Identify which cell holds the provided text, then report its (x, y) central coordinate. 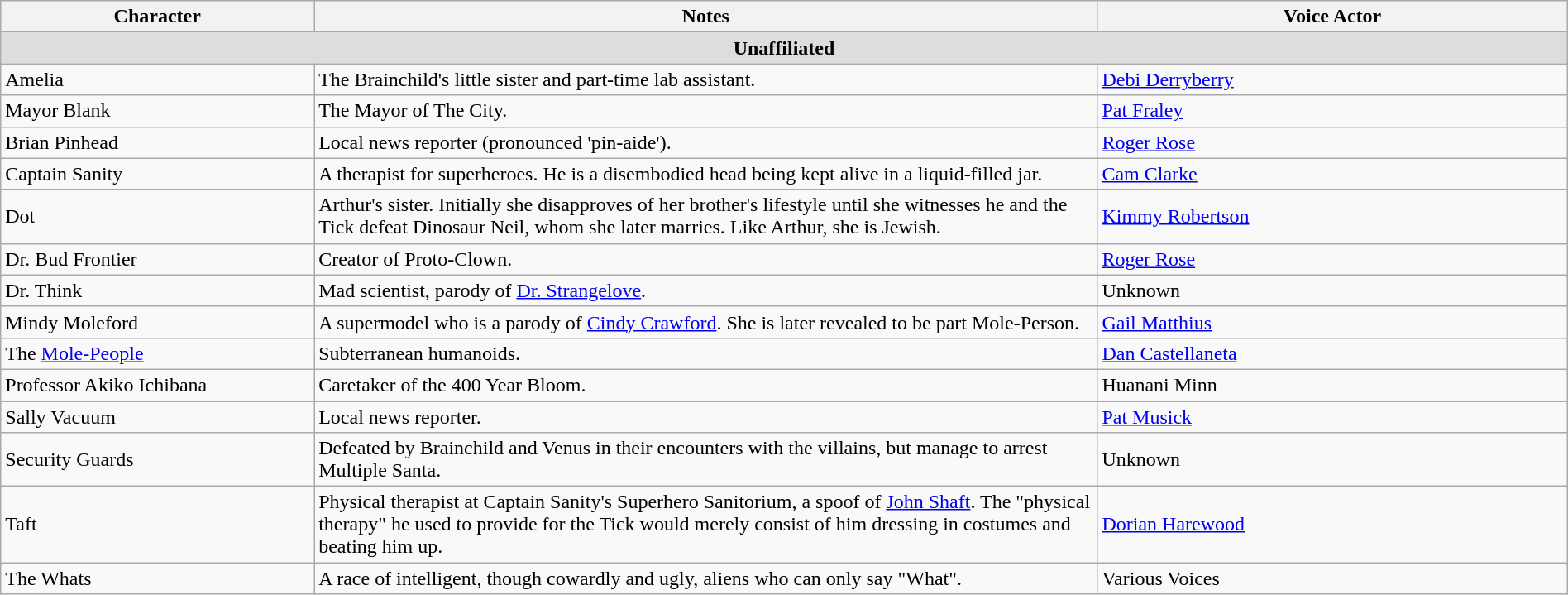
Sally Vacuum (157, 416)
Character (157, 17)
The Mole-People (157, 353)
Brian Pinhead (157, 142)
The Brainchild's little sister and part-time lab assistant. (706, 79)
Pat Musick (1332, 416)
A therapist for superheroes. He is a disembodied head being kept alive in a liquid-filled jar. (706, 174)
Various Voices (1332, 578)
Kimmy Robertson (1332, 217)
Professor Akiko Ichibana (157, 385)
Voice Actor (1332, 17)
The Whats (157, 578)
Local news reporter (pronounced 'pin-aide'). (706, 142)
Dot (157, 217)
Debi Derryberry (1332, 79)
Dr. Think (157, 290)
Dr. Bud Frontier (157, 259)
Taft (157, 525)
Notes (706, 17)
A race of intelligent, though cowardly and ugly, aliens who can only say "What". (706, 578)
Mad scientist, parody of Dr. Strangelove. (706, 290)
Pat Fraley (1332, 111)
Caretaker of the 400 Year Bloom. (706, 385)
Cam Clarke (1332, 174)
Unaffiliated (784, 48)
Mindy Moleford (157, 322)
Security Guards (157, 460)
Huanani Minn (1332, 385)
Gail Matthius (1332, 322)
Amelia (157, 79)
Dan Castellaneta (1332, 353)
Subterranean humanoids. (706, 353)
Defeated by Brainchild and Venus in their encounters with the villains, but manage to arrest Multiple Santa. (706, 460)
The Mayor of The City. (706, 111)
A supermodel who is a parody of Cindy Crawford. She is later revealed to be part Mole-Person. (706, 322)
Local news reporter. (706, 416)
Captain Sanity (157, 174)
Dorian Harewood (1332, 525)
Creator of Proto-Clown. (706, 259)
Mayor Blank (157, 111)
